Return [X, Y] of the center of cell containing provided text 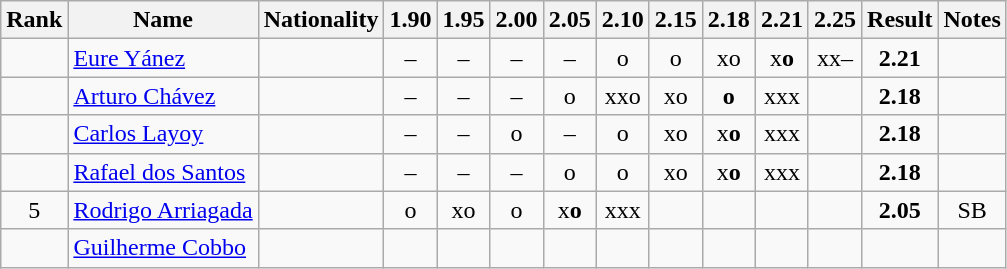
1.90 [410, 20]
SB [972, 210]
Guilherme Cobbo [163, 248]
Carlos Layoy [163, 134]
Nationality [321, 20]
Name [163, 20]
xxo [622, 96]
1.95 [464, 20]
2.10 [622, 20]
Eure Yánez [163, 58]
Notes [972, 20]
2.00 [516, 20]
Rafael dos Santos [163, 172]
Result [900, 20]
Rodrigo Arriagada [163, 210]
xx– [834, 58]
2.15 [676, 20]
Rank [34, 20]
Arturo Chávez [163, 96]
5 [34, 210]
2.25 [834, 20]
